Return the (X, Y) coordinate for the center point of the cell that contains the specified text.  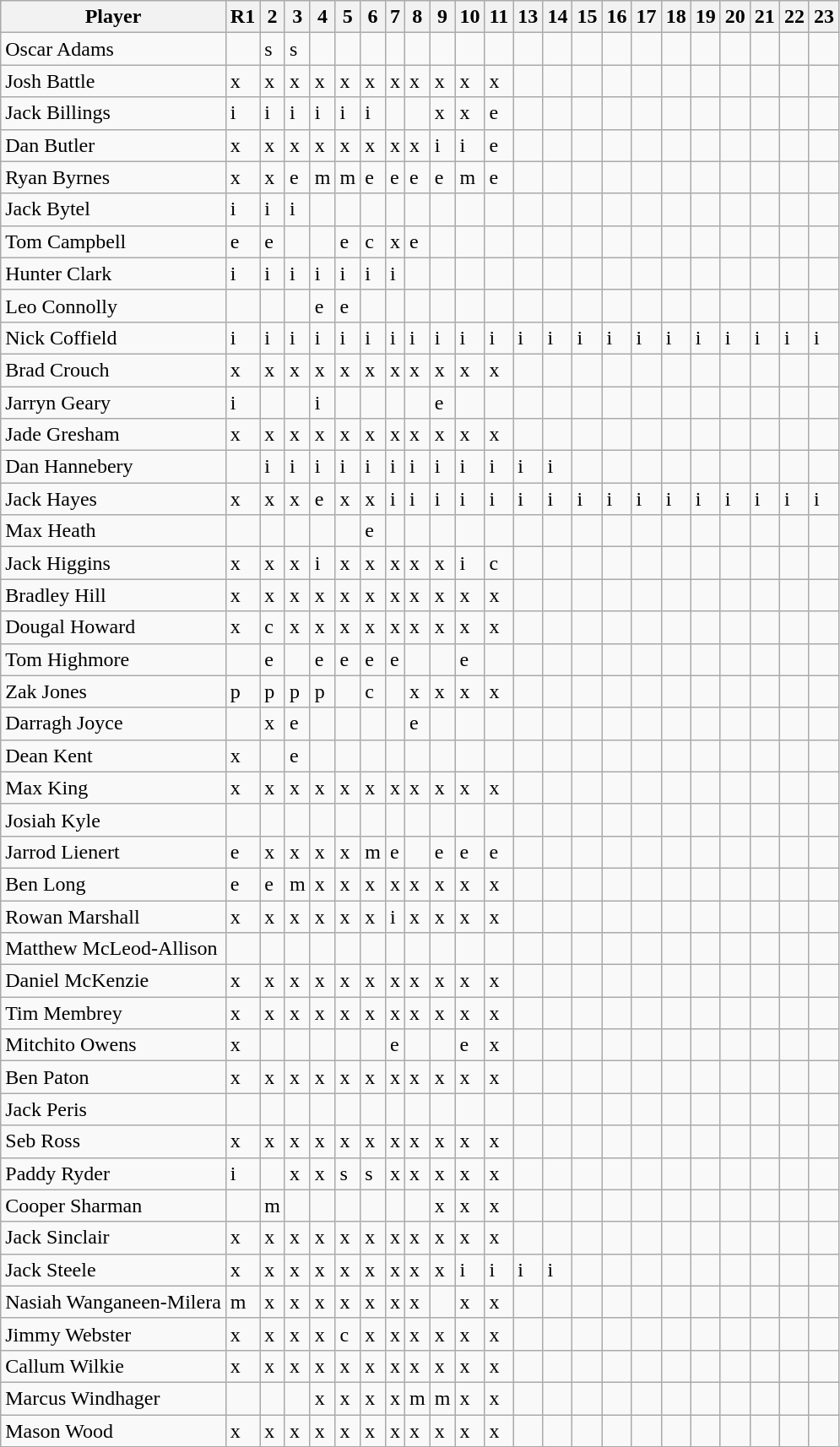
Jack Bytel (113, 209)
Jack Hayes (113, 499)
9 (442, 17)
Bradley Hill (113, 595)
10 (469, 17)
8 (418, 17)
Brad Crouch (113, 370)
22 (794, 17)
21 (765, 17)
Dan Butler (113, 145)
4 (322, 17)
Nick Coffield (113, 338)
Hunter Clark (113, 274)
Player (113, 17)
R1 (242, 17)
Jack Peris (113, 1109)
Mason Wood (113, 1431)
11 (499, 17)
Jack Steele (113, 1270)
19 (706, 17)
Tom Highmore (113, 659)
Jack Sinclair (113, 1238)
Leo Connolly (113, 306)
Max King (113, 788)
Dougal Howard (113, 627)
Rowan Marshall (113, 916)
Mitchito Owens (113, 1045)
Josh Battle (113, 81)
18 (675, 17)
Matthew McLeod-Allison (113, 949)
7 (395, 17)
Jimmy Webster (113, 1334)
Cooper Sharman (113, 1206)
Jack Higgins (113, 563)
Ben Long (113, 884)
23 (824, 17)
Ben Paton (113, 1077)
13 (528, 17)
16 (616, 17)
5 (348, 17)
Darragh Joyce (113, 723)
Dan Hannebery (113, 467)
Zak Jones (113, 691)
Seb Ross (113, 1141)
Jarryn Geary (113, 403)
Callum Wilkie (113, 1366)
Jarrod Lienert (113, 852)
Tom Campbell (113, 241)
Oscar Adams (113, 49)
Dean Kent (113, 756)
17 (647, 17)
Jade Gresham (113, 435)
6 (373, 17)
Tim Membrey (113, 1013)
Daniel McKenzie (113, 981)
Marcus Windhager (113, 1398)
Nasiah Wanganeen-Milera (113, 1302)
2 (273, 17)
20 (734, 17)
Jack Billings (113, 113)
Max Heath (113, 531)
Ryan Byrnes (113, 177)
Josiah Kyle (113, 820)
Paddy Ryder (113, 1173)
15 (588, 17)
3 (297, 17)
14 (557, 17)
